Pinpoint the cell where the given text exists, returning its [X, Y] midpoint coordinate. 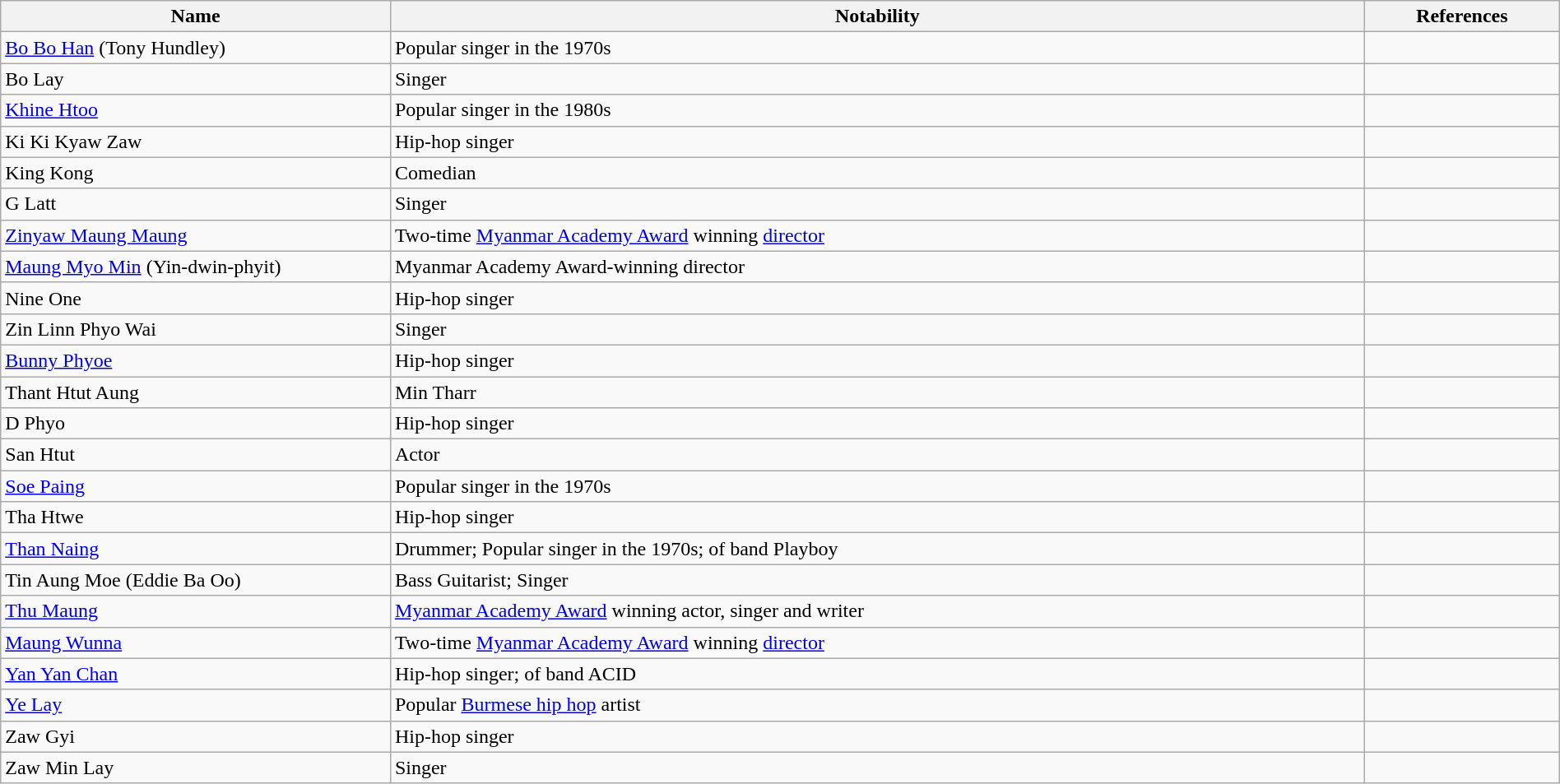
Popular singer in the 1980s [877, 110]
San Htut [196, 455]
Bass Guitarist; Singer [877, 580]
Bo Lay [196, 79]
Maung Myo Min (Yin-dwin-phyit) [196, 267]
Zaw Gyi [196, 736]
Nine One [196, 298]
Khine Htoo [196, 110]
D Phyo [196, 424]
Zin Linn Phyo Wai [196, 329]
References [1461, 16]
G Latt [196, 204]
Comedian [877, 173]
Yan Yan Chan [196, 674]
Than Naing [196, 549]
Soe Paing [196, 486]
Myanmar Academy Award winning actor, singer and writer [877, 611]
Bo Bo Han (Tony Hundley) [196, 48]
Ye Lay [196, 705]
Bunny Phyoe [196, 360]
Popular Burmese hip hop artist [877, 705]
Tin Aung Moe (Eddie Ba Oo) [196, 580]
Ki Ki Kyaw Zaw [196, 141]
Maung Wunna [196, 643]
Drummer; Popular singer in the 1970s; of band Playboy [877, 549]
Hip-hop singer; of band ACID [877, 674]
Myanmar Academy Award-winning director [877, 267]
Actor [877, 455]
Name [196, 16]
Thu Maung [196, 611]
Thant Htut Aung [196, 392]
Zinyaw Maung Maung [196, 235]
Tha Htwe [196, 517]
Notability [877, 16]
King Kong [196, 173]
Min Tharr [877, 392]
Zaw Min Lay [196, 768]
